Search for the cell housing the specified text and yield its (x, y) center coordinate. 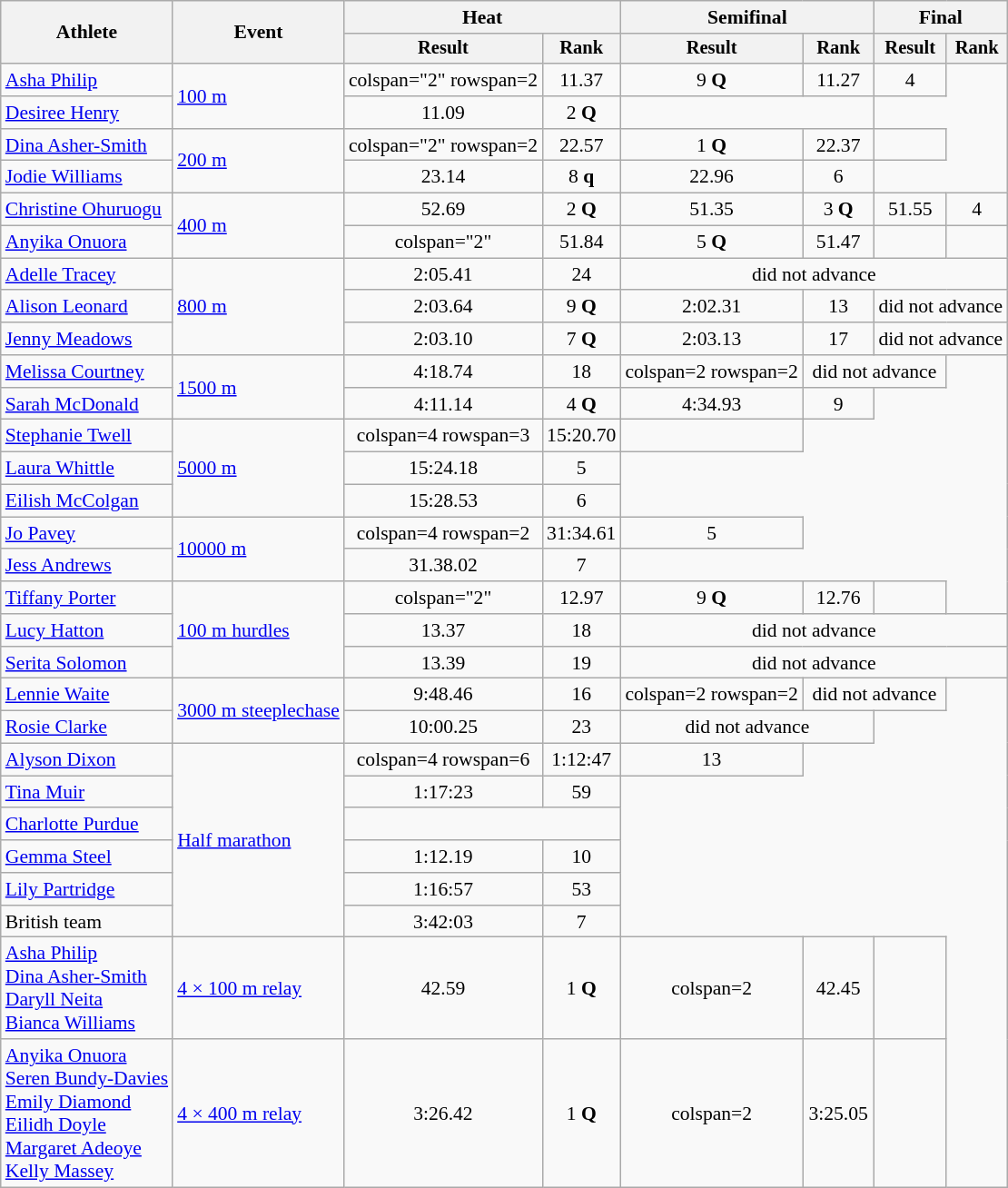
Stephanie Twell (87, 436)
51.47 (839, 243)
1:16:57 (443, 889)
11.37 (581, 80)
8 q (581, 177)
2:02.31 (712, 307)
12.97 (581, 598)
11.27 (839, 80)
Alyson Dixon (87, 760)
4 Q (581, 404)
Charlotte Purdue (87, 825)
51.35 (712, 210)
Asha Philip (87, 80)
10000 m (258, 549)
42.59 (443, 988)
colspan=4 rowspan=3 (443, 436)
22.96 (712, 177)
42.45 (839, 988)
4:34.93 (712, 404)
4 × 400 m relay (258, 1114)
2:03.13 (712, 339)
Eilish McColgan (87, 501)
Adelle Tracey (87, 274)
23.14 (443, 177)
10 (581, 856)
3:25.05 (839, 1114)
Dina Asher-Smith (87, 145)
1:12.19 (443, 856)
Heat (482, 17)
15:28.53 (443, 501)
4:11.14 (443, 404)
5000 m (258, 469)
16 (581, 695)
9 (839, 404)
Lucy Hatton (87, 630)
3:26.42 (443, 1114)
22.57 (581, 145)
Alison Leonard (87, 307)
Athlete (87, 33)
9:48.46 (443, 695)
19 (581, 663)
15:20.70 (581, 436)
17 (839, 339)
3000 m steeplechase (258, 710)
22.37 (839, 145)
Jo Pavey (87, 533)
31:34.61 (581, 533)
Desiree Henry (87, 113)
Anyika Onuora (87, 243)
2:05.41 (443, 274)
400 m (258, 225)
4 × 100 m relay (258, 988)
51.84 (581, 243)
British team (87, 922)
Lily Partridge (87, 889)
3:42:03 (443, 922)
15:24.18 (443, 469)
5 Q (712, 243)
Anyika Onuora Seren Bundy-DaviesEmily Diamond Eilidh DoyleMargaret Adeoye Kelly Massey (87, 1114)
Semifinal (746, 17)
Lennie Waite (87, 695)
2:03.10 (443, 339)
Sarah McDonald (87, 404)
31.38.02 (443, 566)
Christine Ohuruogu (87, 210)
11.09 (443, 113)
Rosie Clarke (87, 728)
Jess Andrews (87, 566)
12.76 (839, 598)
23 (581, 728)
4:18.74 (443, 371)
Jodie Williams (87, 177)
10:00.25 (443, 728)
Jenny Meadows (87, 339)
colspan=4 rowspan=6 (443, 760)
51.55 (910, 210)
1:12:47 (581, 760)
colspan=4 rowspan=2 (443, 533)
53 (581, 889)
1500 m (258, 387)
Tina Muir (87, 792)
Event (258, 33)
3 Q (839, 210)
Tiffany Porter (87, 598)
800 m (258, 307)
Gemma Steel (87, 856)
13.39 (443, 663)
Melissa Courtney (87, 371)
100 m (258, 96)
Serita Solomon (87, 663)
24 (581, 274)
Asha PhilipDina Asher-SmithDaryll NeitaBianca Williams (87, 988)
59 (581, 792)
7 Q (581, 339)
100 m hurdles (258, 630)
13.37 (443, 630)
1:17:23 (443, 792)
Laura Whittle (87, 469)
Half marathon (258, 841)
200 m (258, 162)
2:03.64 (443, 307)
52.69 (443, 210)
Final (941, 17)
